Locate the cell with the specified text and output its (X, Y) center coordinate. 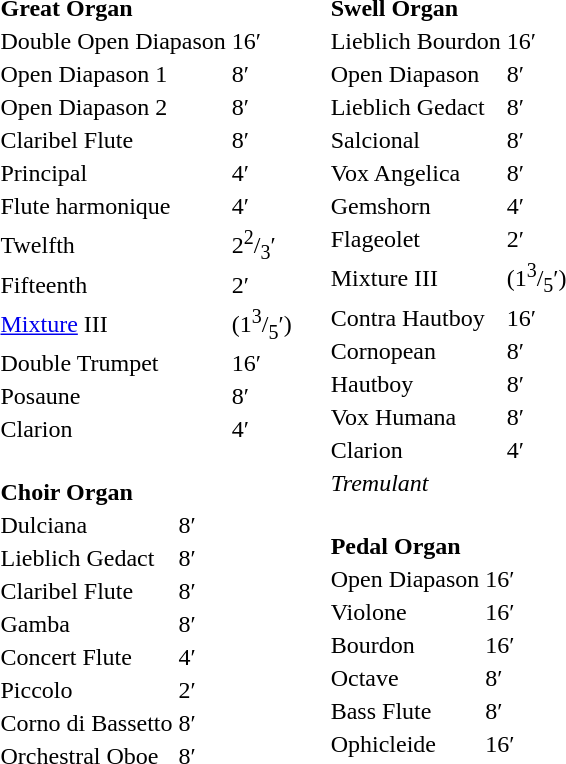
Cornopean (416, 351)
Lieblich Gedact (416, 107)
Tremulant (416, 483)
22/3′ (262, 246)
Lieblich Bourdon (416, 41)
Ophicleide (405, 744)
Vox Humana (416, 417)
Gemshorn (416, 206)
Salcional (416, 140)
Violone (405, 612)
Pedal Organ (422, 546)
Hautboy (416, 384)
Vox Angelica (416, 173)
Clarion (416, 450)
Octave (405, 678)
(13/5′) (262, 324)
Bourdon (405, 645)
Flageolet (416, 239)
Mixture III (416, 278)
Bass Flute (405, 711)
Contra Hautboy (416, 318)
